From the cell containing the given text, extract its center point as (x, y) coordinate. 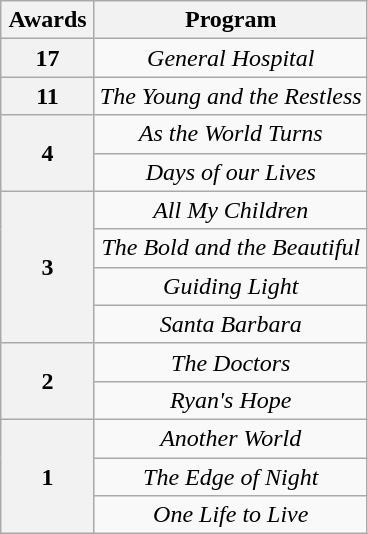
One Life to Live (230, 515)
2 (48, 381)
17 (48, 58)
3 (48, 267)
As the World Turns (230, 134)
Awards (48, 20)
Guiding Light (230, 286)
The Bold and the Beautiful (230, 248)
Days of our Lives (230, 172)
1 (48, 476)
Santa Barbara (230, 324)
Program (230, 20)
The Doctors (230, 362)
4 (48, 153)
General Hospital (230, 58)
The Young and the Restless (230, 96)
All My Children (230, 210)
Ryan's Hope (230, 400)
The Edge of Night (230, 477)
11 (48, 96)
Another World (230, 438)
